Return [X, Y] of the center of cell containing provided text 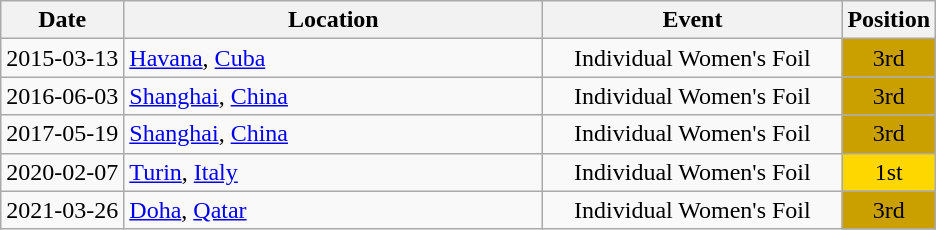
Doha, Qatar [334, 210]
2016-06-03 [62, 96]
Havana, Cuba [334, 58]
2017-05-19 [62, 134]
Position [889, 20]
2021-03-26 [62, 210]
Event [692, 20]
2020-02-07 [62, 172]
Location [334, 20]
2015-03-13 [62, 58]
1st [889, 172]
Turin, Italy [334, 172]
Date [62, 20]
